Provide the (x, y) coordinate of the cell's center where the given text is located.  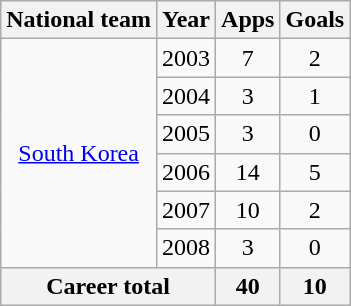
5 (315, 172)
14 (248, 172)
7 (248, 58)
1 (315, 96)
Goals (315, 20)
2004 (186, 96)
2005 (186, 134)
South Korea (79, 153)
2007 (186, 210)
National team (79, 20)
2003 (186, 58)
40 (248, 286)
Career total (108, 286)
Apps (248, 20)
2006 (186, 172)
Year (186, 20)
2008 (186, 248)
